Find where the given text appears and provide that cell's center as [X, Y] coordinate. 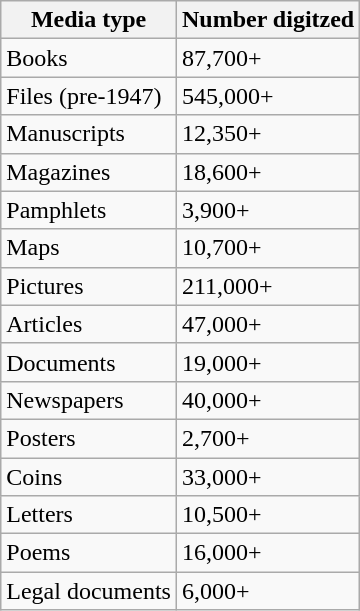
Articles [89, 324]
Books [89, 58]
211,000+ [268, 286]
Documents [89, 362]
19,000+ [268, 362]
87,700+ [268, 58]
Magazines [89, 172]
10,700+ [268, 248]
12,350+ [268, 134]
16,000+ [268, 553]
33,000+ [268, 477]
Coins [89, 477]
Poems [89, 553]
Number digitzed [268, 20]
3,900+ [268, 210]
Media type [89, 20]
Letters [89, 515]
47,000+ [268, 324]
10,500+ [268, 515]
Posters [89, 438]
2,700+ [268, 438]
Files (pre-1947) [89, 96]
Maps [89, 248]
40,000+ [268, 400]
18,600+ [268, 172]
545,000+ [268, 96]
Pictures [89, 286]
Newspapers [89, 400]
6,000+ [268, 591]
Legal documents [89, 591]
Manuscripts [89, 134]
Pamphlets [89, 210]
